Provide the (X, Y) coordinate of the cell's center where the given text is located.  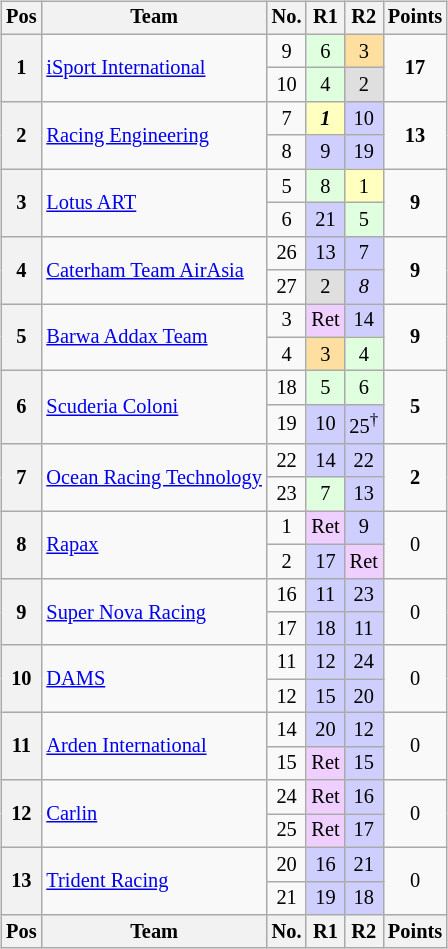
Carlin (154, 814)
Ocean Racing Technology (154, 476)
Racing Engineering (154, 136)
Caterham Team AirAsia (154, 270)
26 (287, 253)
Rapax (154, 544)
27 (287, 287)
DAMS (154, 678)
Scuderia Coloni (154, 408)
25 (287, 831)
Barwa Addax Team (154, 338)
Super Nova Racing (154, 612)
Arden International (154, 746)
Trident Racing (154, 880)
iSport International (154, 68)
25† (364, 424)
Lotus ART (154, 202)
